Return the (x, y) coordinate for the center point of the cell that contains the specified text.  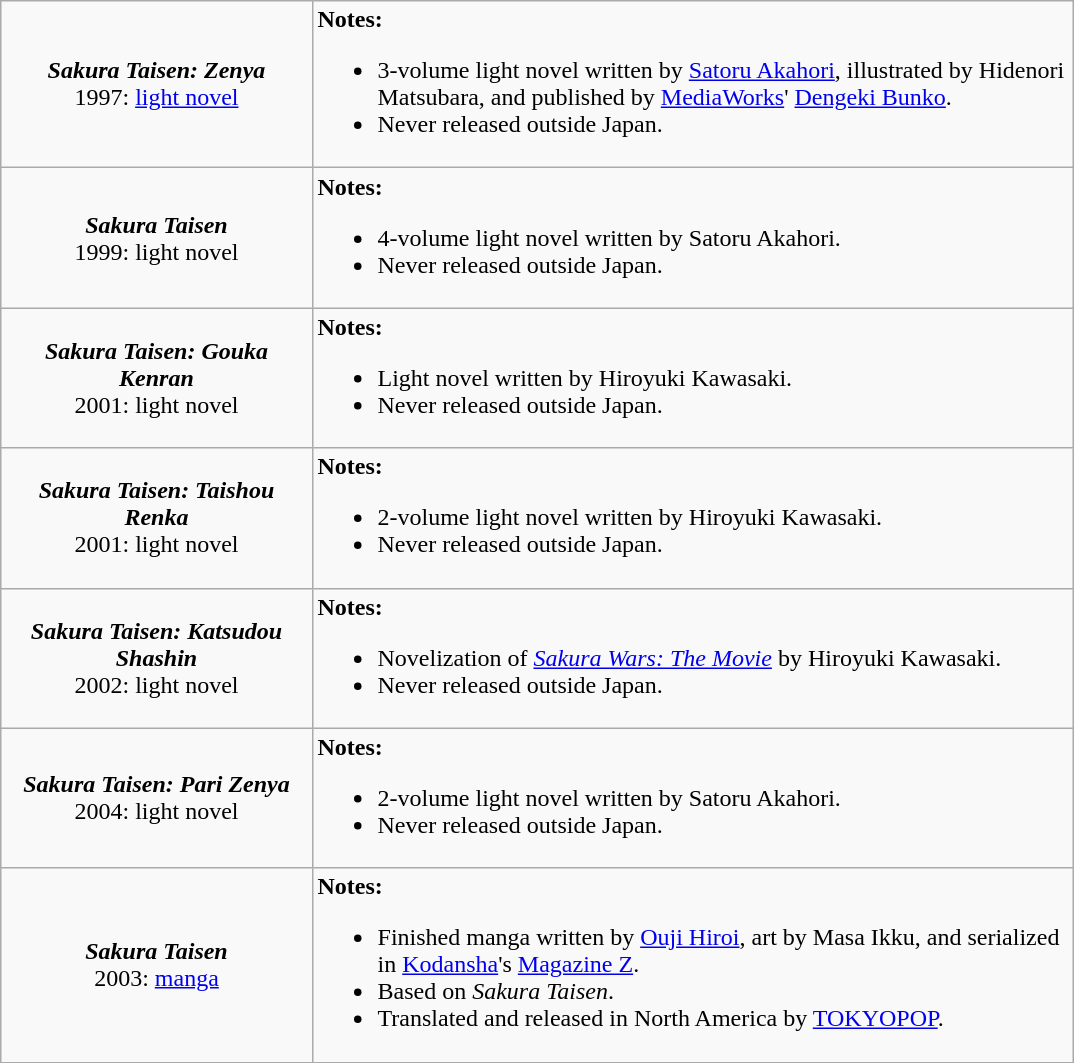
Sakura Taisen: Gouka Kenran2001: light novel (156, 378)
Notes:2-volume light novel written by Satoru Akahori.Never released outside Japan. (692, 798)
Sakura Taisen1999: light novel (156, 238)
Sakura Taisen: Taishou Renka2001: light novel (156, 518)
Notes:2-volume light novel written by Hiroyuki Kawasaki.Never released outside Japan. (692, 518)
Sakura Taisen: Katsudou Shashin2002: light novel (156, 658)
Sakura Taisen: Pari Zenya2004: light novel (156, 798)
Sakura Taisen2003: manga (156, 965)
Notes:Light novel written by Hiroyuki Kawasaki.Never released outside Japan. (692, 378)
Sakura Taisen: Zenya1997: light novel (156, 84)
Notes:4-volume light novel written by Satoru Akahori.Never released outside Japan. (692, 238)
Notes:Novelization of Sakura Wars: The Movie by Hiroyuki Kawasaki.Never released outside Japan. (692, 658)
